Extract the [x, y] coordinate from the center of the cell holding the provided text.  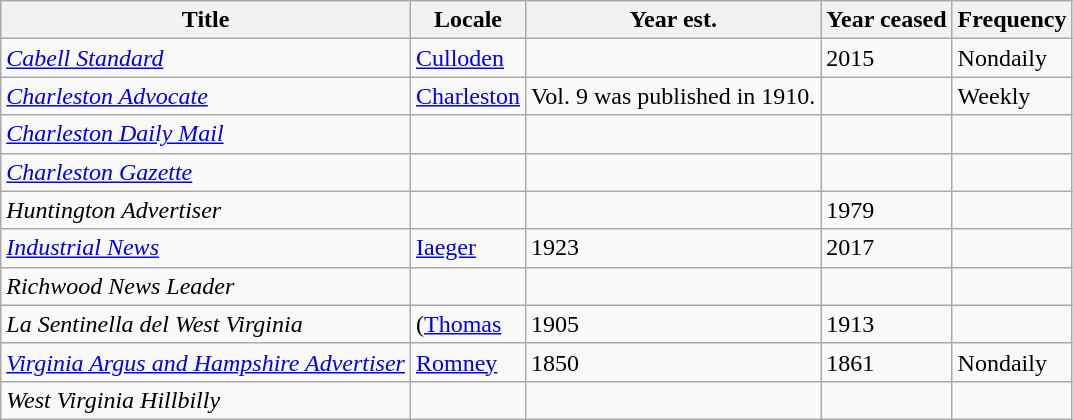
Romney [468, 362]
1913 [886, 324]
2015 [886, 58]
1850 [674, 362]
West Virginia Hillbilly [206, 400]
Culloden [468, 58]
Year est. [674, 20]
Charleston Daily Mail [206, 134]
Frequency [1012, 20]
Huntington Advertiser [206, 210]
Locale [468, 20]
Weekly [1012, 96]
Industrial News [206, 248]
Charleston Gazette [206, 172]
Charleston [468, 96]
1861 [886, 362]
2017 [886, 248]
(Thomas [468, 324]
1979 [886, 210]
Year ceased [886, 20]
Vol. 9 was published in 1910. [674, 96]
Richwood News Leader [206, 286]
1905 [674, 324]
Charleston Advocate [206, 96]
Title [206, 20]
Cabell Standard [206, 58]
Virginia Argus and Hampshire Advertiser [206, 362]
Iaeger [468, 248]
1923 [674, 248]
La Sentinella del West Virginia [206, 324]
